Scan for the cell matching the given text and deliver its (x, y) coordinate at center. 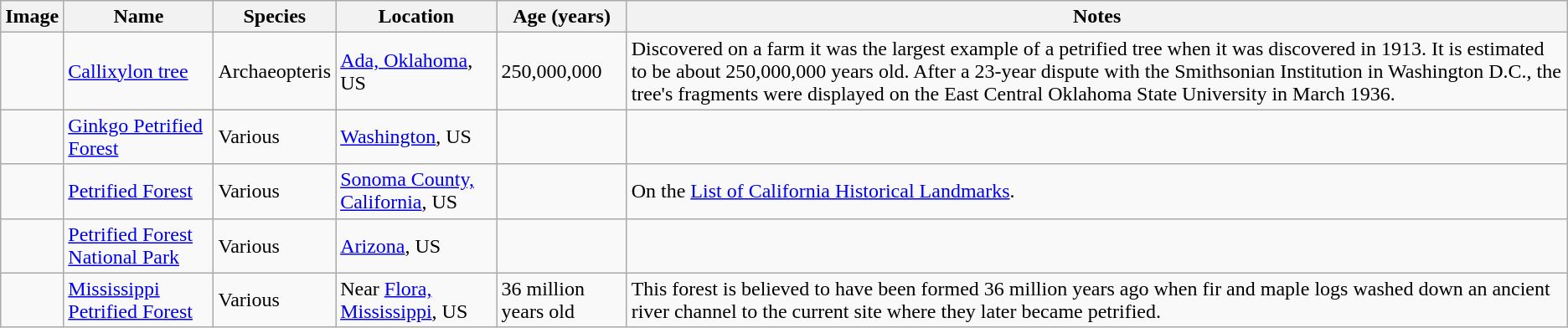
On the List of California Historical Landmarks. (1097, 191)
36 million years old (561, 300)
Ada, Oklahoma, US (416, 71)
Petrified Forest National Park (139, 246)
Washington, US (416, 137)
Callixylon tree (139, 71)
Archaeopteris (275, 71)
Age (years) (561, 17)
Arizona, US (416, 246)
Name (139, 17)
Species (275, 17)
250,000,000 (561, 71)
Ginkgo Petrified Forest (139, 137)
Sonoma County, California, US (416, 191)
Image (32, 17)
Near Flora, Mississippi, US (416, 300)
Location (416, 17)
Notes (1097, 17)
Petrified Forest (139, 191)
Mississippi Petrified Forest (139, 300)
